Search for the cell housing the specified text and yield its (X, Y) center coordinate. 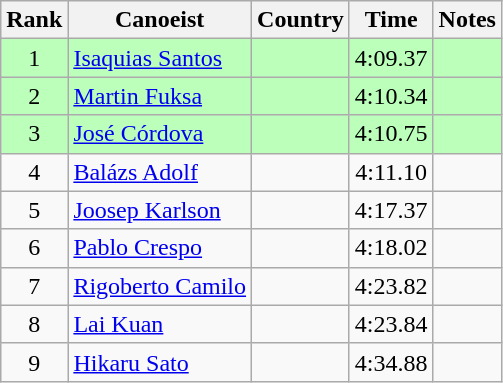
4:34.88 (391, 362)
Lai Kuan (160, 324)
4:10.34 (391, 96)
4:10.75 (391, 134)
Pablo Crespo (160, 248)
José Córdova (160, 134)
8 (34, 324)
4:17.37 (391, 210)
Rigoberto Camilo (160, 286)
9 (34, 362)
Balázs Adolf (160, 172)
Time (391, 20)
4 (34, 172)
4:23.84 (391, 324)
5 (34, 210)
7 (34, 286)
4:18.02 (391, 248)
4:11.10 (391, 172)
1 (34, 58)
6 (34, 248)
2 (34, 96)
Martin Fuksa (160, 96)
Isaquias Santos (160, 58)
4:09.37 (391, 58)
Country (301, 20)
4:23.82 (391, 286)
Notes (467, 20)
Rank (34, 20)
Joosep Karlson (160, 210)
3 (34, 134)
Canoeist (160, 20)
Hikaru Sato (160, 362)
